Capture the cell that displays the provided text and extract its (x, y) central coordinate. 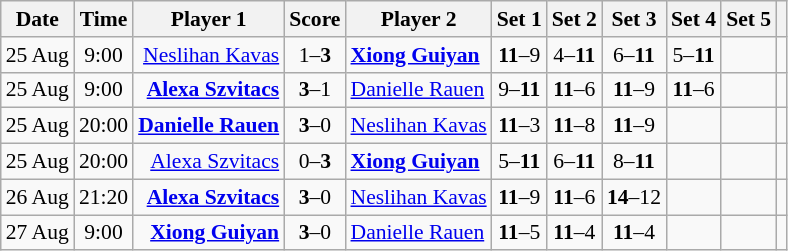
11–3 (520, 126)
0–3 (314, 162)
Set 4 (694, 19)
26 Aug (38, 197)
Time (104, 19)
Set 1 (520, 19)
Score (314, 19)
14–12 (634, 197)
Player 1 (208, 19)
21:20 (104, 197)
11–5 (520, 233)
Set 5 (748, 19)
Set 2 (574, 19)
9–11 (520, 90)
27 Aug (38, 233)
Date (38, 19)
8–11 (634, 162)
1–3 (314, 55)
3–1 (314, 90)
11–8 (574, 126)
4–11 (574, 55)
Player 2 (418, 19)
Set 3 (634, 19)
